Locate the cell with the specified text and output its (X, Y) center coordinate. 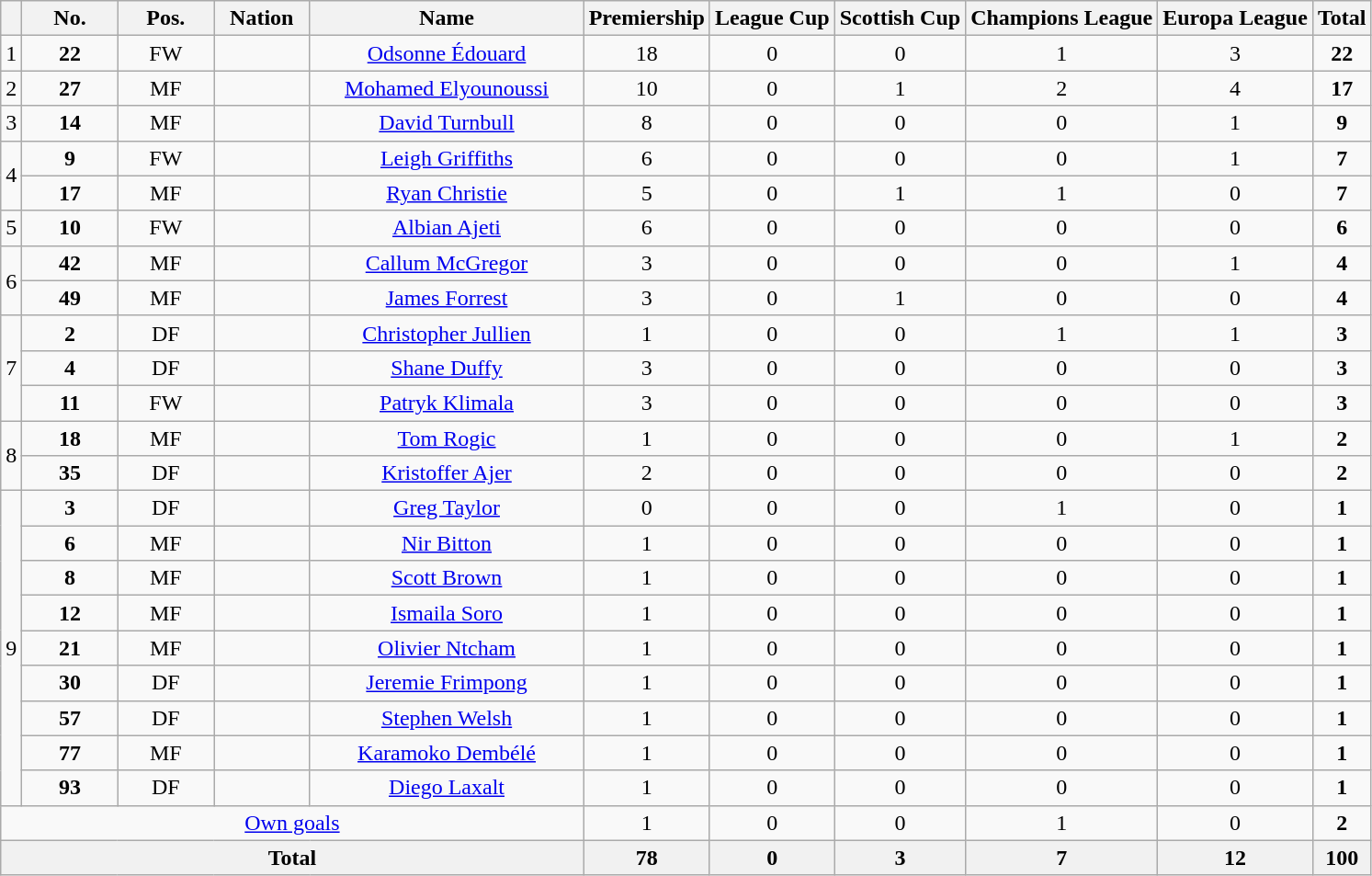
Stephen Welsh (447, 718)
Pos. (165, 18)
57 (70, 718)
Leigh Griffiths (447, 158)
League Cup (772, 18)
Diego Laxalt (447, 788)
11 (70, 403)
Kristoffer Ajer (447, 473)
Tom Rogic (447, 438)
49 (70, 298)
21 (70, 648)
David Turnbull (447, 123)
Own goals (292, 823)
No. (70, 18)
Callum McGregor (447, 263)
Greg Taylor (447, 508)
Patryk Klimala (447, 403)
Ismaila Soro (447, 613)
78 (647, 858)
Mohamed Elyounoussi (447, 88)
Premiership (647, 18)
Albian Ajeti (447, 228)
42 (70, 263)
Scottish Cup (900, 18)
Jeremie Frimpong (447, 683)
Name (447, 18)
35 (70, 473)
Odsonne Édouard (447, 53)
Scott Brown (447, 578)
93 (70, 788)
Olivier Ntcham (447, 648)
James Forrest (447, 298)
14 (70, 123)
Nation (262, 18)
Ryan Christie (447, 193)
Nir Bitton (447, 543)
Europa League (1235, 18)
Karamoko Dembélé (447, 753)
Shane Duffy (447, 368)
Champions League (1062, 18)
77 (70, 753)
30 (70, 683)
27 (70, 88)
Christopher Jullien (447, 333)
100 (1342, 858)
